Output the (x, y) coordinate of the center of the cell containing the given text.  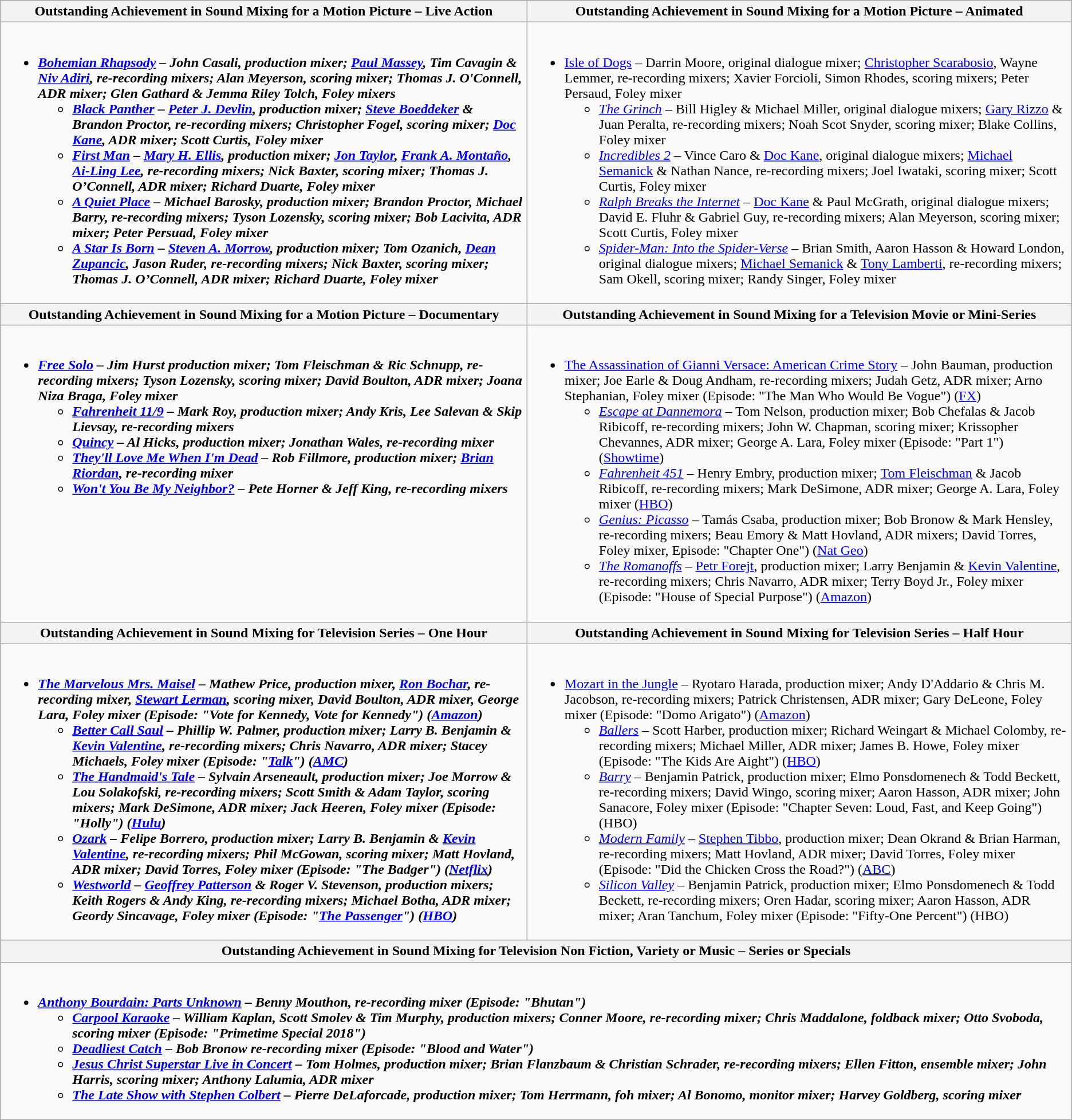
Outstanding Achievement in Sound Mixing for Television Series – One Hour (264, 633)
Outstanding Achievement in Sound Mixing for a Motion Picture – Live Action (264, 11)
Outstanding Achievement in Sound Mixing for a Television Movie or Mini-Series (799, 314)
Outstanding Achievement in Sound Mixing for a Motion Picture – Documentary (264, 314)
Outstanding Achievement in Sound Mixing for Television Non Fiction, Variety or Music – Series or Specials (536, 951)
Outstanding Achievement in Sound Mixing for a Motion Picture – Animated (799, 11)
Outstanding Achievement in Sound Mixing for Television Series – Half Hour (799, 633)
